Extract the (X, Y) coordinate from the center of the cell holding the provided text.  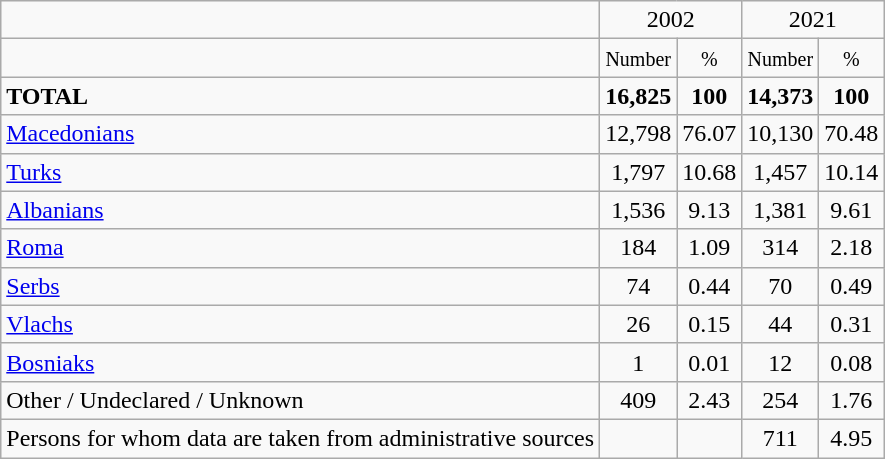
2.18 (852, 248)
16,825 (638, 96)
0.44 (710, 286)
Albanians (300, 210)
14,373 (780, 96)
1 (638, 362)
Turks (300, 172)
Macedonians (300, 134)
2002 (671, 20)
10.68 (710, 172)
Roma (300, 248)
314 (780, 248)
70.48 (852, 134)
Bosniaks (300, 362)
TOTAL (300, 96)
74 (638, 286)
10,130 (780, 134)
Vlachs (300, 324)
2.43 (710, 400)
9.61 (852, 210)
1,381 (780, 210)
0.01 (710, 362)
70 (780, 286)
1,536 (638, 210)
0.08 (852, 362)
12 (780, 362)
1.09 (710, 248)
2021 (813, 20)
0.31 (852, 324)
Persons for whom data are taken from administrative sources (300, 438)
10.14 (852, 172)
0.15 (710, 324)
4.95 (852, 438)
409 (638, 400)
1.76 (852, 400)
0.49 (852, 286)
44 (780, 324)
9.13 (710, 210)
184 (638, 248)
26 (638, 324)
12,798 (638, 134)
Other / Undeclared / Unknown (300, 400)
254 (780, 400)
Serbs (300, 286)
1,797 (638, 172)
76.07 (710, 134)
1,457 (780, 172)
711 (780, 438)
